Return (x, y) of the center of cell containing provided text 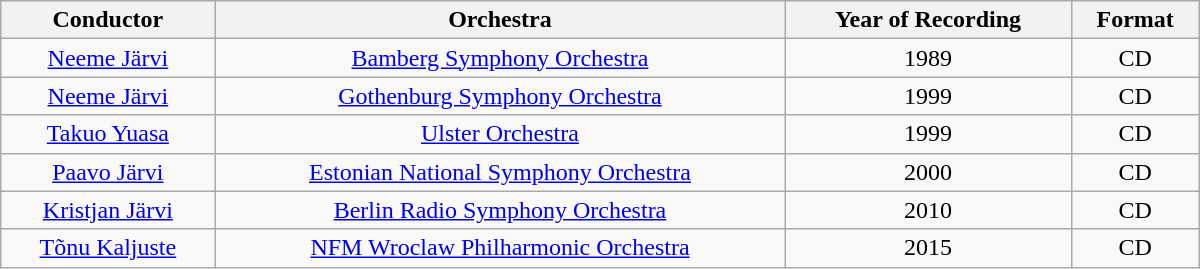
Orchestra (500, 20)
2000 (928, 172)
Bamberg Symphony Orchestra (500, 58)
Estonian National Symphony Orchestra (500, 172)
Paavo Järvi (108, 172)
Berlin Radio Symphony Orchestra (500, 210)
Year of Recording (928, 20)
Conductor (108, 20)
Tõnu Kaljuste (108, 248)
Gothenburg Symphony Orchestra (500, 96)
Format (1135, 20)
2010 (928, 210)
1989 (928, 58)
Kristjan Järvi (108, 210)
Ulster Orchestra (500, 134)
NFM Wroclaw Philharmonic Orchestra (500, 248)
2015 (928, 248)
Takuo Yuasa (108, 134)
